Scan for the cell matching the given text and deliver its (x, y) coordinate at center. 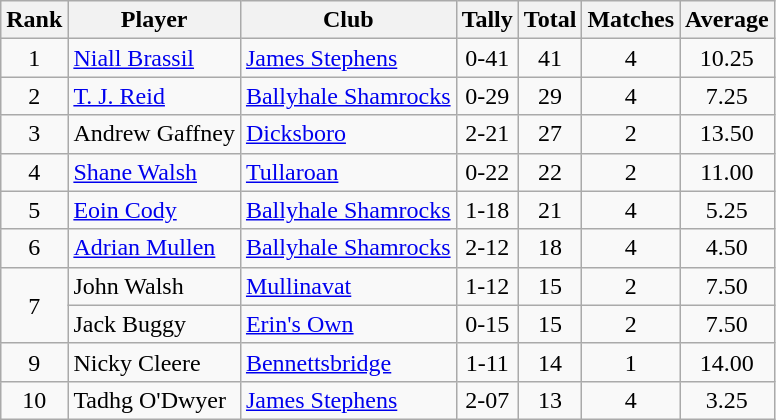
21 (550, 210)
1-18 (487, 210)
John Walsh (154, 286)
Total (550, 20)
13 (550, 400)
4.50 (728, 248)
Tullaroan (348, 172)
Tally (487, 20)
Nicky Cleere (154, 362)
Mullinavat (348, 286)
29 (550, 96)
0-22 (487, 172)
Rank (34, 20)
Club (348, 20)
5 (34, 210)
Tadhg O'Dwyer (154, 400)
Player (154, 20)
1-11 (487, 362)
0-29 (487, 96)
0-41 (487, 58)
Andrew Gaffney (154, 134)
22 (550, 172)
2-12 (487, 248)
Niall Brassil (154, 58)
10 (34, 400)
7.25 (728, 96)
Shane Walsh (154, 172)
6 (34, 248)
Dicksboro (348, 134)
1-12 (487, 286)
10.25 (728, 58)
14 (550, 362)
Bennettsbridge (348, 362)
Matches (631, 20)
Adrian Mullen (154, 248)
Eoin Cody (154, 210)
27 (550, 134)
11.00 (728, 172)
7 (34, 305)
Jack Buggy (154, 324)
3 (34, 134)
5.25 (728, 210)
2-07 (487, 400)
0-15 (487, 324)
9 (34, 362)
41 (550, 58)
18 (550, 248)
13.50 (728, 134)
Average (728, 20)
14.00 (728, 362)
3.25 (728, 400)
2-21 (487, 134)
Erin's Own (348, 324)
T. J. Reid (154, 96)
